For the text-containing cell, return its midpoint in [X, Y] coordinate format. 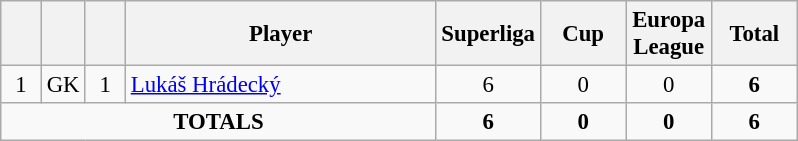
Lukáš Hrádecký [280, 85]
TOTALS [218, 122]
Total [754, 34]
Europa League [669, 34]
GK [63, 85]
Superliga [488, 34]
Cup [583, 34]
Player [280, 34]
